Scan for the cell matching the given text and deliver its (X, Y) coordinate at center. 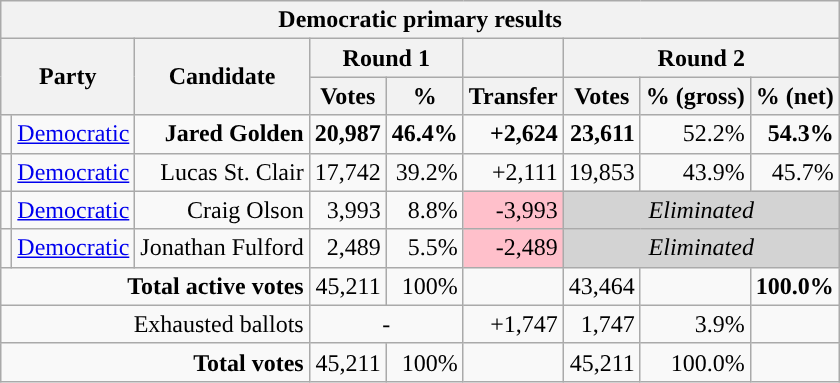
Party (68, 77)
1,747 (602, 324)
Lucas St. Clair (222, 172)
46.4% (424, 134)
Total active votes (155, 286)
Jared Golden (222, 134)
Craig Olson (222, 210)
% (gross) (695, 96)
+1,747 (513, 324)
43.9% (695, 172)
8.8% (424, 210)
3.9% (695, 324)
+2,111 (513, 172)
54.3% (794, 134)
Transfer (513, 96)
-3,993 (513, 210)
17,742 (348, 172)
45.7% (794, 172)
2,489 (348, 248)
% (net) (794, 96)
-2,489 (513, 248)
% (424, 96)
5.5% (424, 248)
39.2% (424, 172)
Exhausted ballots (155, 324)
+2,624 (513, 134)
Round 2 (701, 58)
Jonathan Fulford (222, 248)
Candidate (222, 77)
3,993 (348, 210)
19,853 (602, 172)
43,464 (602, 286)
Democratic primary results (420, 20)
Total votes (155, 362)
23,611 (602, 134)
20,987 (348, 134)
- (386, 324)
52.2% (695, 134)
Round 1 (386, 58)
